Capture the cell that displays the provided text and extract its [X, Y] central coordinate. 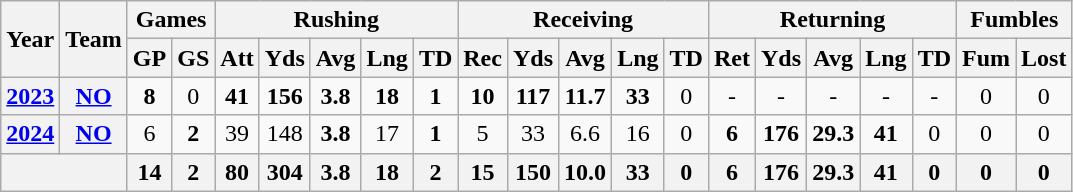
14 [149, 172]
Team [94, 39]
15 [483, 172]
GS [194, 58]
11.7 [586, 96]
6.6 [586, 134]
Fum [986, 58]
Lost [1044, 58]
80 [237, 172]
Rushing [336, 20]
117 [532, 96]
Att [237, 58]
10 [483, 96]
Returning [832, 20]
2023 [30, 96]
10.0 [586, 172]
Games [170, 20]
156 [284, 96]
GP [149, 58]
304 [284, 172]
Receiving [584, 20]
148 [284, 134]
17 [387, 134]
Year [30, 39]
Fumbles [1014, 20]
2024 [30, 134]
Rec [483, 58]
8 [149, 96]
150 [532, 172]
16 [638, 134]
39 [237, 134]
5 [483, 134]
Ret [732, 58]
